Extract the (x, y) coordinate from the center of the cell holding the provided text.  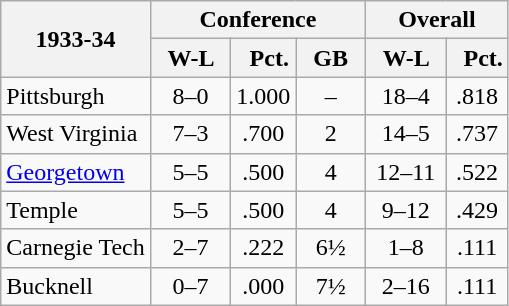
Carnegie Tech (76, 248)
Overall (438, 20)
Bucknell (76, 286)
West Virginia (76, 134)
1–8 (406, 248)
.522 (477, 172)
6½ (331, 248)
7½ (331, 286)
.000 (264, 286)
.818 (477, 96)
.429 (477, 210)
.737 (477, 134)
18–4 (406, 96)
12–11 (406, 172)
– (331, 96)
.222 (264, 248)
Temple (76, 210)
1.000 (264, 96)
2–7 (190, 248)
14–5 (406, 134)
8–0 (190, 96)
7–3 (190, 134)
.700 (264, 134)
Conference (258, 20)
2 (331, 134)
1933-34 (76, 39)
2–16 (406, 286)
9–12 (406, 210)
Georgetown (76, 172)
0–7 (190, 286)
Pittsburgh (76, 96)
GB (331, 58)
